Locate the cell with the specified text and output its [X, Y] center coordinate. 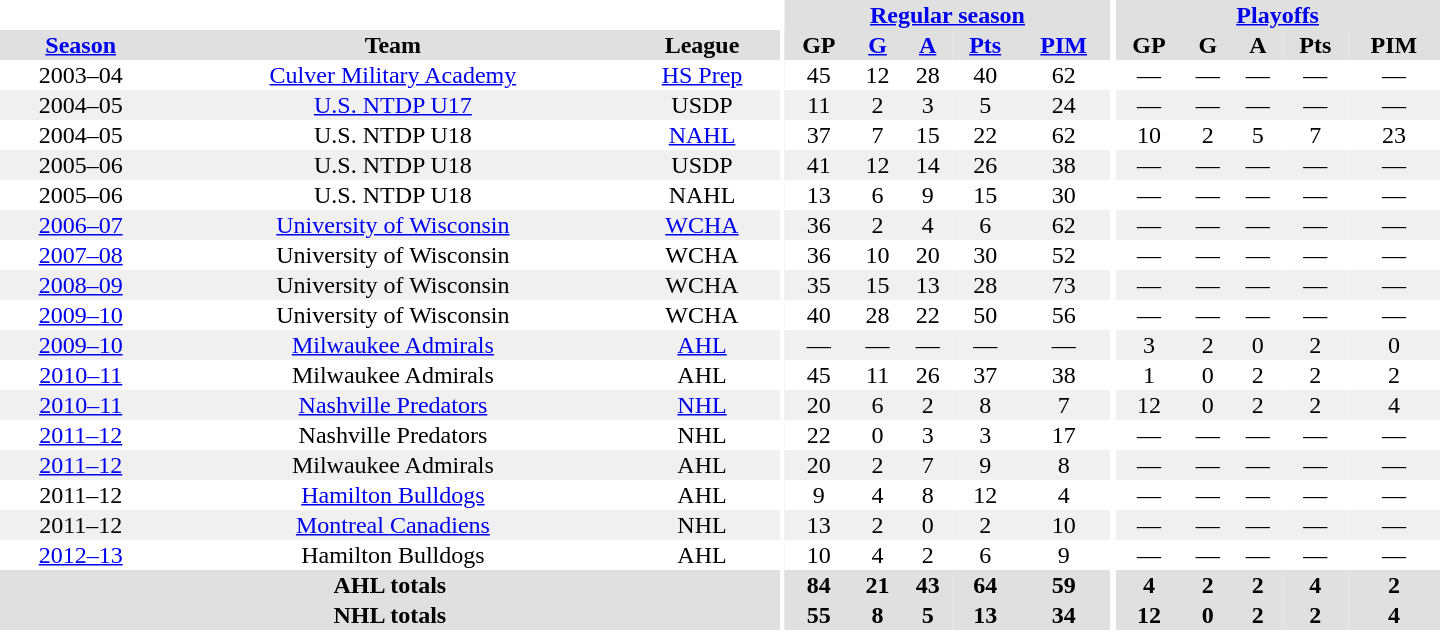
U.S. NTDP U17 [392, 105]
Montreal Canadiens [392, 525]
2006–07 [80, 225]
NHL totals [390, 615]
43 [928, 585]
23 [1394, 135]
Culver Military Academy [392, 75]
HS Prep [702, 75]
52 [1064, 255]
1 [1148, 375]
2007–08 [80, 255]
Season [80, 45]
64 [986, 585]
17 [1064, 435]
24 [1064, 105]
50 [986, 315]
35 [818, 285]
73 [1064, 285]
55 [818, 615]
2012–13 [80, 555]
2003–04 [80, 75]
34 [1064, 615]
59 [1064, 585]
41 [818, 165]
84 [818, 585]
21 [878, 585]
14 [928, 165]
Regular season [948, 15]
AHL totals [390, 585]
League [702, 45]
Playoffs [1278, 15]
Team [392, 45]
2008–09 [80, 285]
56 [1064, 315]
